Find where the given text appears and provide that cell's center as (x, y) coordinate. 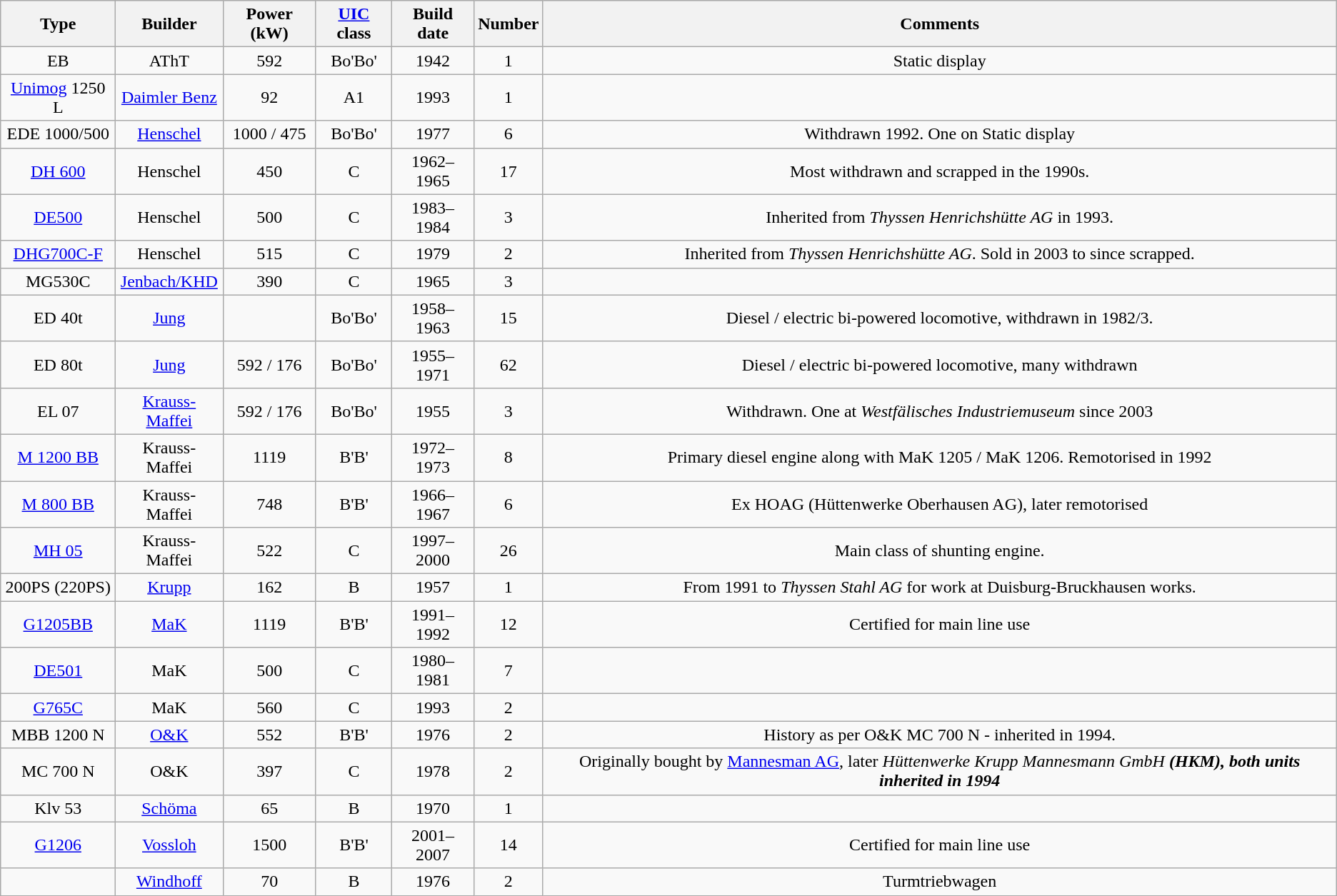
515 (269, 254)
Diesel / electric bi-powered locomotive, many withdrawn (940, 364)
Static display (940, 61)
1962–1965 (433, 171)
DE500 (59, 217)
1983–1984 (433, 217)
EDE 1000/500 (59, 134)
62 (509, 364)
1978 (433, 771)
G1205BB (59, 624)
1966–1967 (433, 504)
DH 600 (59, 171)
1970 (433, 808)
92 (269, 97)
Inherited from Thyssen Henrichshütte AG. Sold in 2003 to since scrapped. (940, 254)
Most withdrawn and scrapped in the 1990s. (940, 171)
8 (509, 457)
Jenbach/KHD (169, 281)
1942 (433, 61)
15 (509, 318)
A1 (354, 97)
DE501 (59, 671)
Schöma (169, 808)
AThT (169, 61)
From 1991 to Thyssen Stahl AG for work at Duisburg-Bruckhausen works. (940, 588)
Withdrawn 1992. One on Static display (940, 134)
748 (269, 504)
Originally bought by Mannesman AG, later Hüttenwerke Krupp Mannesmann GmbH (HKM), both units inherited in 1994 (940, 771)
1500 (269, 845)
EL 07 (59, 411)
390 (269, 281)
Main class of shunting engine. (940, 551)
Ex HOAG (Hüttenwerke Oberhausen AG), later remotorised (940, 504)
DHG700C-F (59, 254)
Daimler Benz (169, 97)
Windhoff (169, 882)
Type (59, 24)
1997–2000 (433, 551)
1977 (433, 134)
MG530C (59, 281)
History as per O&K MC 700 N - inherited in 1994. (940, 735)
Number (509, 24)
Withdrawn. One at Westfälisches Industriemuseum since 2003 (940, 411)
522 (269, 551)
1955–1971 (433, 364)
162 (269, 588)
200PS (220PS) (59, 588)
1955 (433, 411)
ED 80t (59, 364)
Diesel / electric bi-powered locomotive, withdrawn in 1982/3. (940, 318)
Builder (169, 24)
592 (269, 61)
450 (269, 171)
2001–2007 (433, 845)
Unimog 1250 L (59, 97)
1958–1963 (433, 318)
70 (269, 882)
1965 (433, 281)
G1206 (59, 845)
1972–1973 (433, 457)
1991–1992 (433, 624)
397 (269, 771)
12 (509, 624)
Primary diesel engine along with MaK 1205 / MaK 1206. Remotorised in 1992 (940, 457)
M 800 BB (59, 504)
Power (kW) (269, 24)
Build date (433, 24)
Inherited from Thyssen Henrichshütte AG in 1993. (940, 217)
Turmtriebwagen (940, 882)
17 (509, 171)
560 (269, 708)
7 (509, 671)
MH 05 (59, 551)
1957 (433, 588)
Comments (940, 24)
ED 40t (59, 318)
Vossloh (169, 845)
M 1200 BB (59, 457)
65 (269, 808)
1979 (433, 254)
MC 700 N (59, 771)
14 (509, 845)
UIC class (354, 24)
1980–1981 (433, 671)
G765C (59, 708)
EB (59, 61)
552 (269, 735)
Krupp (169, 588)
26 (509, 551)
Klv 53 (59, 808)
1000 / 475 (269, 134)
MBB 1200 N (59, 735)
